Locate the cell with the specified text and output its (X, Y) center coordinate. 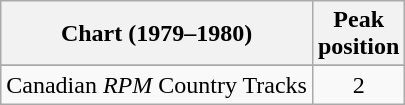
Chart (1979–1980) (157, 34)
Peakposition (358, 34)
2 (358, 85)
Canadian RPM Country Tracks (157, 85)
